Scan for the cell matching the given text and deliver its (x, y) coordinate at center. 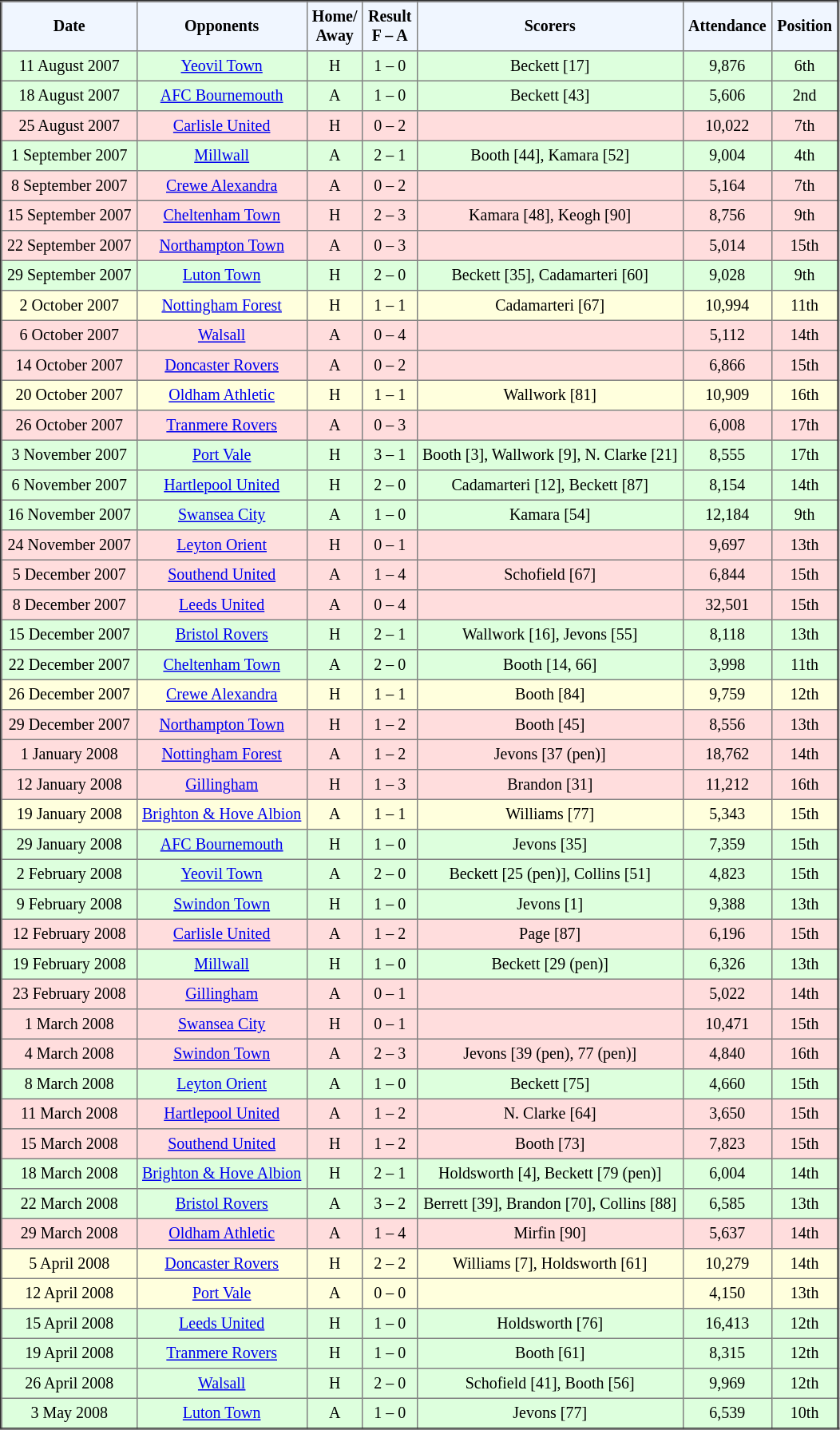
3,650 (727, 1114)
3 May 2008 (69, 1413)
11 August 2007 (69, 66)
10,022 (727, 126)
4th (805, 156)
Brandon [31] (549, 785)
15 December 2007 (69, 635)
5,022 (727, 994)
7,823 (727, 1144)
20 October 2007 (69, 395)
22 December 2007 (69, 665)
Booth [84] (549, 695)
Booth [45] (549, 725)
6,844 (727, 575)
8 March 2008 (69, 1084)
Wallwork [81] (549, 395)
22 March 2008 (69, 1204)
26 December 2007 (69, 695)
8,756 (727, 216)
6,326 (727, 965)
4,823 (727, 874)
29 December 2007 (69, 725)
12 January 2008 (69, 785)
25 August 2007 (69, 126)
Holdsworth [4], Beckett [79 (pen)] (549, 1174)
Jevons [39 (pen), 77 (pen)] (549, 1054)
15 April 2008 (69, 1324)
Scorers (549, 26)
N. Clarke [64] (549, 1114)
5,343 (727, 814)
Williams [7], Holdsworth [61] (549, 1264)
Beckett [35], Cadamarteri [60] (549, 275)
Cadamarteri [67] (549, 306)
Williams [77] (549, 814)
2 October 2007 (69, 306)
15 March 2008 (69, 1144)
8 September 2007 (69, 186)
Beckett [17] (549, 66)
10,471 (727, 1024)
Page [87] (549, 934)
1 January 2008 (69, 755)
10,994 (727, 306)
Date (69, 26)
Cadamarteri [12], Beckett [87] (549, 485)
Booth [44], Kamara [52] (549, 156)
9,388 (727, 905)
6,196 (727, 934)
11,212 (727, 785)
0 – 0 (390, 1293)
1 March 2008 (69, 1024)
26 April 2008 (69, 1384)
29 January 2008 (69, 845)
6 October 2007 (69, 335)
Position (805, 26)
24 November 2007 (69, 545)
Booth [14, 66] (549, 665)
Jevons [77] (549, 1413)
Beckett [43] (549, 96)
Mirfin [90] (549, 1234)
4,840 (727, 1054)
3 – 1 (390, 455)
8,555 (727, 455)
Schofield [67] (549, 575)
Holdsworth [76] (549, 1324)
Wallwork [16], Jevons [55] (549, 635)
ResultF – A (390, 26)
16 November 2007 (69, 515)
6,585 (727, 1204)
3,998 (727, 665)
5,014 (727, 246)
Jevons [1] (549, 905)
15 September 2007 (69, 216)
2 February 2008 (69, 874)
29 March 2008 (69, 1234)
Kamara [48], Keogh [90] (549, 216)
5 April 2008 (69, 1264)
23 February 2008 (69, 994)
10th (805, 1413)
9,876 (727, 66)
8,315 (727, 1353)
5,637 (727, 1234)
11 March 2008 (69, 1114)
5,164 (727, 186)
Jevons [35] (549, 845)
Jevons [37 (pen)] (549, 755)
5,606 (727, 96)
Schofield [41], Booth [56] (549, 1384)
6,008 (727, 426)
1 – 3 (390, 785)
3 – 2 (390, 1204)
9,004 (727, 156)
19 February 2008 (69, 965)
8,556 (727, 725)
Attendance (727, 26)
7,359 (727, 845)
12 February 2008 (69, 934)
4,150 (727, 1293)
8,154 (727, 485)
9,969 (727, 1384)
9 February 2008 (69, 905)
Booth [3], Wallwork [9], N. Clarke [21] (549, 455)
18 August 2007 (69, 96)
Kamara [54] (549, 515)
19 April 2008 (69, 1353)
1 September 2007 (69, 156)
12,184 (727, 515)
6,866 (727, 366)
6th (805, 66)
2 – 2 (390, 1264)
6 November 2007 (69, 485)
2nd (805, 96)
Booth [61] (549, 1353)
10,279 (727, 1264)
8,118 (727, 635)
Booth [73] (549, 1144)
8 December 2007 (69, 605)
4,660 (727, 1084)
4 March 2008 (69, 1054)
10,909 (727, 395)
Beckett [25 (pen)], Collins [51] (549, 874)
Beckett [29 (pen)] (549, 965)
9,028 (727, 275)
5,112 (727, 335)
9,697 (727, 545)
18 March 2008 (69, 1174)
18,762 (727, 755)
6,539 (727, 1413)
22 September 2007 (69, 246)
32,501 (727, 605)
29 September 2007 (69, 275)
19 January 2008 (69, 814)
12 April 2008 (69, 1293)
Beckett [75] (549, 1084)
14 October 2007 (69, 366)
9,759 (727, 695)
Home/Away (335, 26)
16,413 (727, 1324)
Berrett [39], Brandon [70], Collins [88] (549, 1204)
26 October 2007 (69, 426)
6,004 (727, 1174)
3 November 2007 (69, 455)
Opponents (222, 26)
5 December 2007 (69, 575)
